Capture the cell that displays the provided text and extract its (x, y) central coordinate. 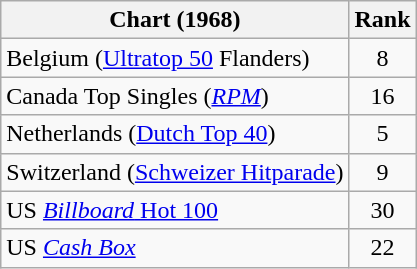
9 (382, 172)
Belgium (Ultratop 50 Flanders) (175, 58)
5 (382, 134)
30 (382, 210)
8 (382, 58)
Switzerland (Schweizer Hitparade) (175, 172)
Netherlands (Dutch Top 40) (175, 134)
Rank (382, 20)
US Cash Box (175, 248)
Chart (1968) (175, 20)
Canada Top Singles (RPM) (175, 96)
22 (382, 248)
US Billboard Hot 100 (175, 210)
16 (382, 96)
